Return [x, y] of the center of cell containing provided text 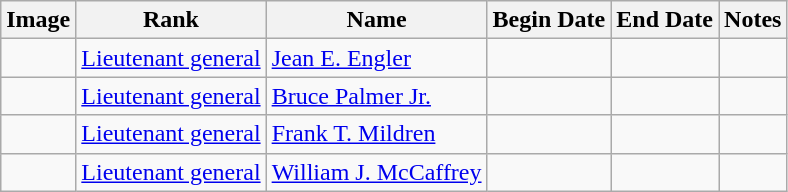
Notes [753, 20]
Image [38, 20]
Bruce Palmer Jr. [376, 96]
William J. McCaffrey [376, 172]
Jean E. Engler [376, 58]
End Date [665, 20]
Rank [171, 20]
Name [376, 20]
Frank T. Mildren [376, 134]
Begin Date [549, 20]
